From the cell containing the given text, extract its center point as [x, y] coordinate. 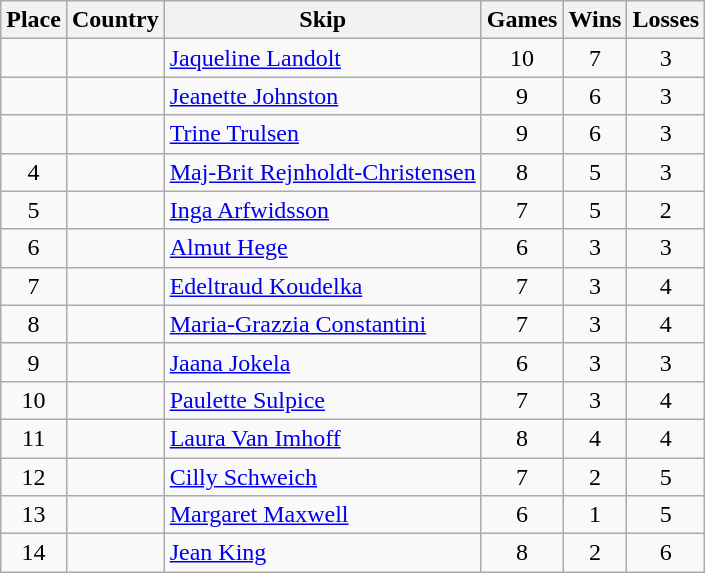
1 [595, 515]
13 [34, 515]
Cilly Schweich [322, 477]
Almut Hege [322, 248]
Jaqueline Landolt [322, 58]
Country [115, 20]
Margaret Maxwell [322, 515]
Games [522, 20]
12 [34, 477]
Jean King [322, 553]
11 [34, 438]
Trine Trulsen [322, 134]
Place [34, 20]
Wins [595, 20]
Jaana Jokela [322, 362]
Laura Van Imhoff [322, 438]
Maj-Brit Rejnholdt-Christensen [322, 172]
Paulette Sulpice [322, 400]
Edeltraud Koudelka [322, 286]
Skip [322, 20]
Jeanette Johnston [322, 96]
Inga Arfwidsson [322, 210]
Maria-Grazzia Constantini [322, 324]
14 [34, 553]
Losses [666, 20]
